Return the [X, Y] coordinate for the center point of the cell that contains the specified text.  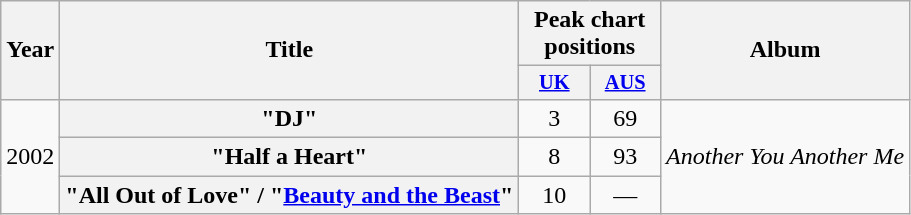
Album [786, 50]
Title [290, 50]
— [626, 195]
93 [626, 157]
2002 [30, 156]
"DJ" [290, 118]
UK [554, 83]
8 [554, 157]
AUS [626, 83]
"All Out of Love" / "Beauty and the Beast" [290, 195]
"Half a Heart" [290, 157]
Another You Another Me [786, 156]
Peak chart positions [590, 34]
3 [554, 118]
10 [554, 195]
Year [30, 50]
69 [626, 118]
